Return [X, Y] of the center of cell containing provided text 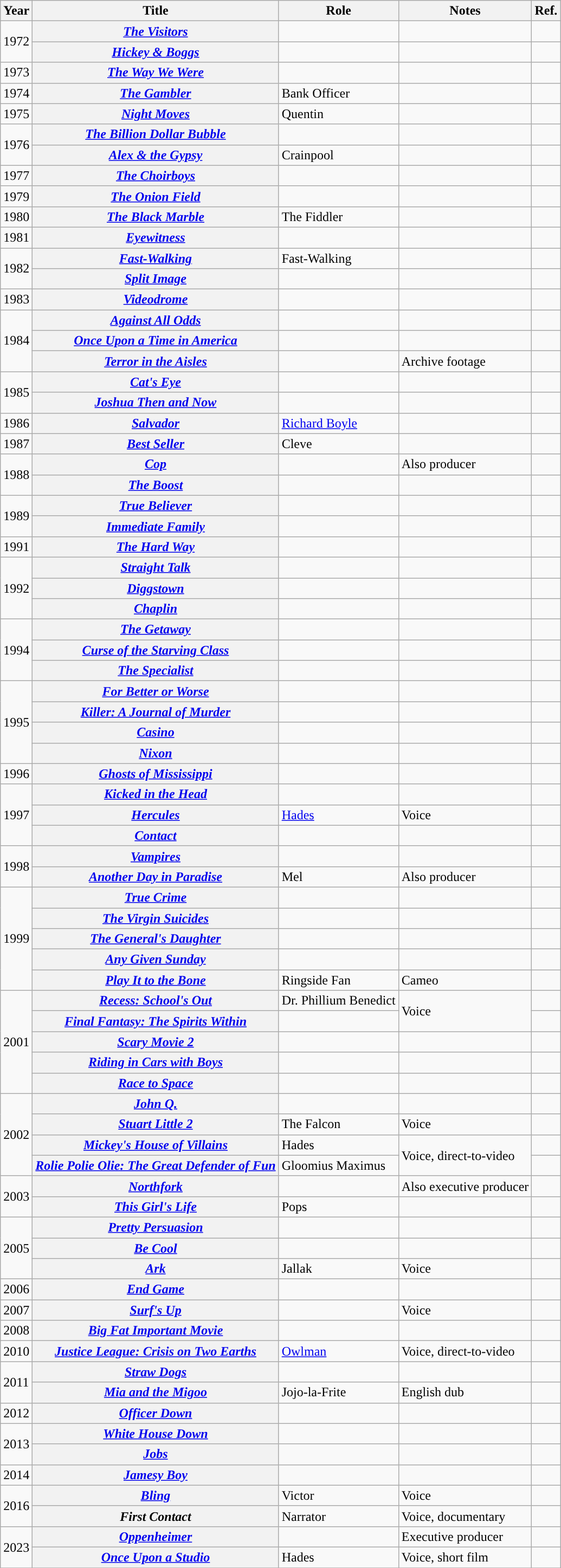
The Virgin Suicides [156, 918]
The Billion Dollar Bubble [156, 134]
Quentin [338, 114]
Casino [156, 733]
1997 [16, 815]
The Falcon [338, 1124]
Richard Boyle [338, 423]
2014 [16, 1475]
Another Day in Paradise [156, 877]
Pops [338, 1207]
Hercules [156, 815]
1974 [16, 93]
1979 [16, 196]
1996 [16, 774]
English dub [465, 1392]
Straw Dogs [156, 1372]
Narrator [338, 1516]
1994 [16, 650]
2010 [16, 1351]
Gloomius Maximus [338, 1165]
Diggstown [156, 588]
Mickey's House of Villains [156, 1145]
The Hard Way [156, 547]
1972 [16, 42]
Terror in the Aisles [156, 361]
Victor [338, 1495]
Recess: School's Out [156, 1001]
Videodrome [156, 300]
2005 [16, 1248]
Year [16, 11]
Jallak [338, 1269]
Alex & the Gypsy [156, 155]
This Girl's Life [156, 1207]
Cat's Eye [156, 382]
The Boost [156, 485]
1973 [16, 73]
White House Down [156, 1434]
The Way We Were [156, 73]
For Better or Worse [156, 691]
Mel [338, 877]
Big Fat Important Movie [156, 1331]
Killer: A Journal of Murder [156, 712]
1975 [16, 114]
Dr. Phillium Benedict [338, 1001]
Final Fantasy: The Spirits Within [156, 1021]
True Believer [156, 506]
1992 [16, 588]
Eyewitness [156, 237]
1991 [16, 547]
2012 [16, 1413]
2008 [16, 1331]
2013 [16, 1444]
Scary Movie 2 [156, 1042]
Jamesy Boy [156, 1475]
Bling [156, 1495]
Notes [465, 11]
Executive producer [465, 1537]
2023 [16, 1547]
Vampires [156, 856]
Ringside Fan [338, 980]
2016 [16, 1506]
Owlman [338, 1351]
1985 [16, 392]
1981 [16, 237]
Role [338, 11]
Race to Space [156, 1083]
Salvador [156, 423]
Archive footage [465, 361]
1983 [16, 300]
Once Upon a Time in America [156, 341]
Contact [156, 835]
The Black Marble [156, 217]
1980 [16, 217]
First Contact [156, 1516]
1986 [16, 423]
Ark [156, 1269]
2002 [16, 1135]
Riding in Cars with Boys [156, 1062]
1998 [16, 866]
Crainpool [338, 155]
Joshua Then and Now [156, 403]
Ghosts of Mississippi [156, 774]
2006 [16, 1290]
The Visitors [156, 31]
Kicked in the Head [156, 794]
Mia and the Migoo [156, 1392]
Against All Odds [156, 320]
Cleve [338, 444]
1999 [16, 938]
Best Seller [156, 444]
Pretty Persuasion [156, 1227]
1976 [16, 145]
Stuart Little 2 [156, 1124]
Split Image [156, 279]
Any Given Sunday [156, 960]
Title [156, 11]
Voice, short film [465, 1557]
Jobs [156, 1454]
Also executive producer [465, 1186]
The Gambler [156, 93]
1995 [16, 722]
The Onion Field [156, 196]
Once Upon a Studio [156, 1557]
1977 [16, 176]
Surf's Up [156, 1310]
2001 [16, 1042]
End Game [156, 1290]
1988 [16, 475]
Oppenheimer [156, 1537]
1982 [16, 269]
Rolie Polie Olie: The Great Defender of Fun [156, 1165]
Justice League: Crisis on Two Earths [156, 1351]
Voice, documentary [465, 1516]
2011 [16, 1382]
Ref. [546, 11]
Night Moves [156, 114]
The Getaway [156, 630]
Bank Officer [338, 93]
Cop [156, 464]
Northfork [156, 1186]
1989 [16, 516]
1984 [16, 341]
2003 [16, 1196]
Hickey & Boggs [156, 52]
John Q. [156, 1104]
Chaplin [156, 609]
2007 [16, 1310]
Jojo-la-Frite [338, 1392]
Cameo [465, 980]
The Fiddler [338, 217]
Curse of the Starving Class [156, 650]
True Crime [156, 897]
The Choirboys [156, 176]
Officer Down [156, 1413]
Straight Talk [156, 567]
The General's Daughter [156, 939]
Immediate Family [156, 526]
Be Cool [156, 1248]
Nixon [156, 753]
1987 [16, 444]
Play It to the Bone [156, 980]
The Specialist [156, 671]
